Scan for the cell matching the given text and deliver its [x, y] coordinate at center. 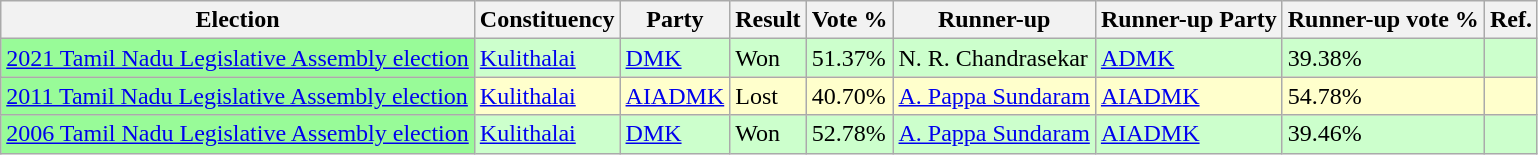
51.37% [850, 58]
Ref. [1510, 20]
39.38% [1383, 58]
Lost [768, 96]
Result [768, 20]
39.46% [1383, 134]
52.78% [850, 134]
54.78% [1383, 96]
Runner-up [994, 20]
2006 Tamil Nadu Legislative Assembly election [238, 134]
Runner-up Party [1188, 20]
Election [238, 20]
2011 Tamil Nadu Legislative Assembly election [238, 96]
ADMK [1188, 58]
N. R. Chandrasekar [994, 58]
Party [675, 20]
2021 Tamil Nadu Legislative Assembly election [238, 58]
Vote % [850, 20]
Constituency [547, 20]
40.70% [850, 96]
Runner-up vote % [1383, 20]
